Search for the cell housing the specified text and yield its (X, Y) center coordinate. 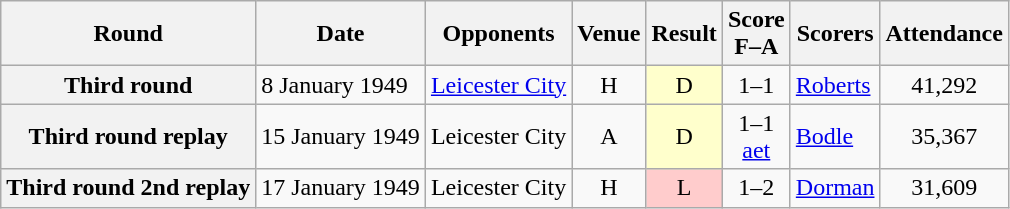
A (609, 136)
1–2 (756, 188)
35,367 (944, 136)
41,292 (944, 85)
Attendance (944, 34)
Opponents (498, 34)
Result (684, 34)
Bodle (835, 136)
Dorman (835, 188)
31,609 (944, 188)
1–1aet (756, 136)
17 January 1949 (341, 188)
8 January 1949 (341, 85)
Roberts (835, 85)
Date (341, 34)
Round (128, 34)
Scorers (835, 34)
Venue (609, 34)
L (684, 188)
Third round (128, 85)
1–1 (756, 85)
15 January 1949 (341, 136)
Third round replay (128, 136)
Third round 2nd replay (128, 188)
ScoreF–A (756, 34)
